Search for the cell housing the specified text and yield its [x, y] center coordinate. 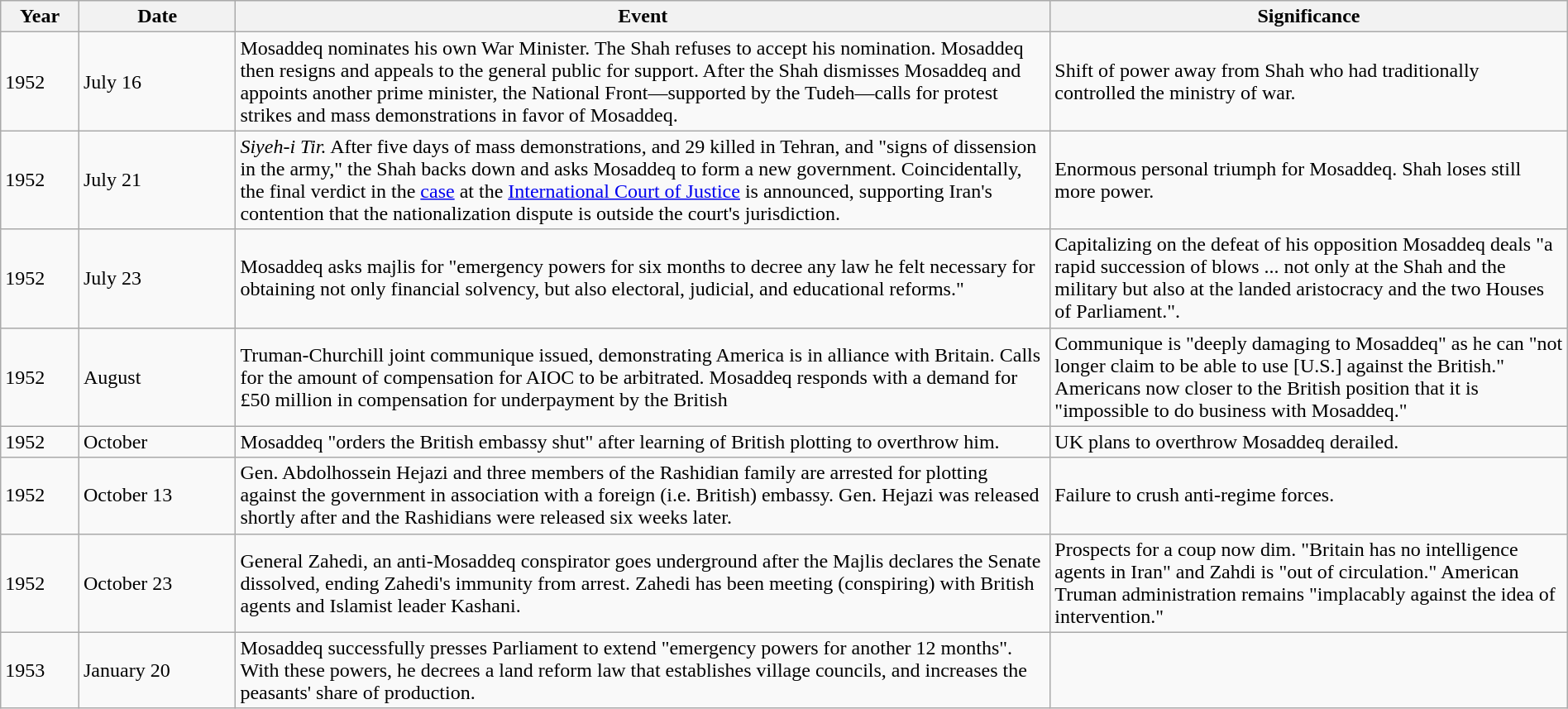
July 23 [157, 278]
Year [40, 17]
UK plans to overthrow Mosaddeq derailed. [1308, 442]
Date [157, 17]
January 20 [157, 670]
Enormous personal triumph for Mosaddeq. Shah loses still more power. [1308, 180]
1953 [40, 670]
October 23 [157, 582]
October 13 [157, 496]
Event [643, 17]
Mosaddeq "orders the British embassy shut" after learning of British plotting to overthrow him. [643, 442]
October [157, 442]
July 21 [157, 180]
August [157, 377]
July 16 [157, 81]
Failure to crush anti-regime forces. [1308, 496]
Shift of power away from Shah who had traditionally controlled the ministry of war. [1308, 81]
Significance [1308, 17]
